Pinpoint the cell where the given text exists, returning its (x, y) midpoint coordinate. 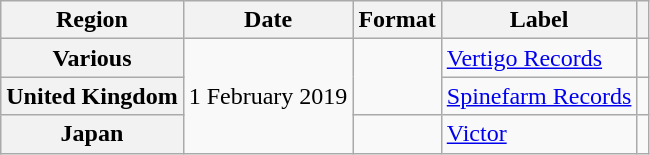
Various (92, 58)
Spinefarm Records (539, 96)
Japan (92, 134)
Region (92, 20)
Date (268, 20)
Format (397, 20)
United Kingdom (92, 96)
Victor (539, 134)
Label (539, 20)
Vertigo Records (539, 58)
1 February 2019 (268, 96)
